Identify which cell holds the provided text, then report its (x, y) central coordinate. 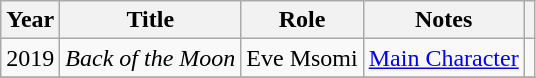
Eve Msomi (302, 58)
Year (30, 20)
Notes (444, 20)
Back of the Moon (150, 58)
Main Character (444, 58)
2019 (30, 58)
Title (150, 20)
Role (302, 20)
